Provide the (x, y) coordinate of the cell's center where the given text is located.  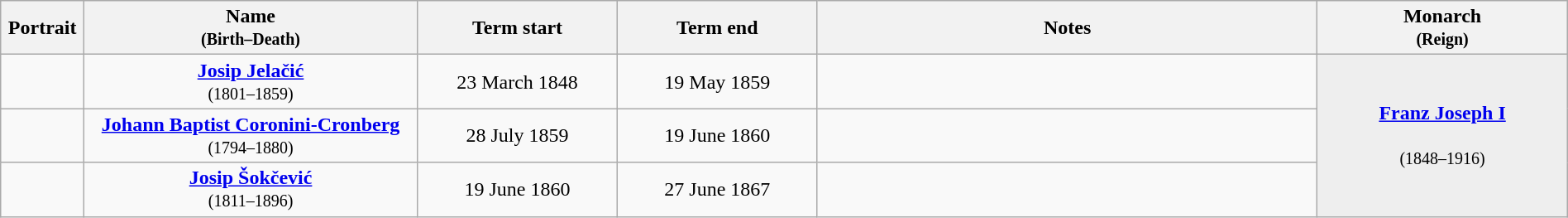
Term end (717, 28)
Johann Baptist Coronini-Cronberg(1794–1880) (251, 136)
Notes (1067, 28)
Term start (518, 28)
23 March 1848 (518, 81)
Monarch(Reign) (1442, 28)
Josip Šokčević(1811–1896) (251, 189)
28 July 1859 (518, 136)
Franz Joseph I(1848–1916) (1442, 136)
Portrait (43, 28)
Name(Birth–Death) (251, 28)
27 June 1867 (717, 189)
Josip Jelačić(1801–1859) (251, 81)
19 May 1859 (717, 81)
